Identify which cell holds the provided text, then report its [X, Y] central coordinate. 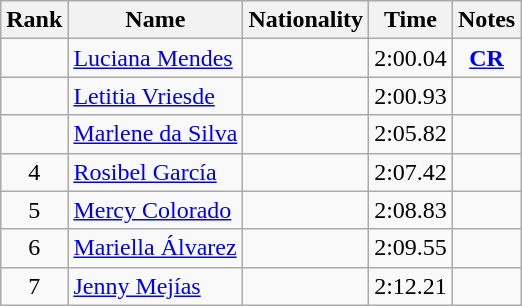
2:08.83 [411, 210]
6 [34, 248]
2:00.93 [411, 96]
2:05.82 [411, 134]
Luciana Mendes [156, 58]
Time [411, 20]
4 [34, 172]
Notes [486, 20]
7 [34, 286]
Marlene da Silva [156, 134]
Letitia Vriesde [156, 96]
Rank [34, 20]
2:12.21 [411, 286]
5 [34, 210]
CR [486, 58]
2:00.04 [411, 58]
Jenny Mejías [156, 286]
Mariella Álvarez [156, 248]
Mercy Colorado [156, 210]
Nationality [306, 20]
Name [156, 20]
2:09.55 [411, 248]
Rosibel García [156, 172]
2:07.42 [411, 172]
